From the cell containing the given text, extract its center point as [X, Y] coordinate. 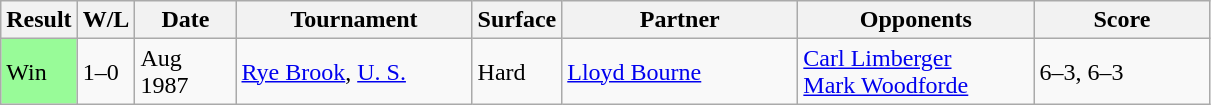
Rye Brook, U. S. [354, 72]
Tournament [354, 20]
Aug 1987 [186, 72]
Hard [517, 72]
Score [1122, 20]
Carl Limberger Mark Woodforde [916, 72]
Partner [680, 20]
Opponents [916, 20]
Date [186, 20]
Result [39, 20]
Win [39, 72]
1–0 [106, 72]
6–3, 6–3 [1122, 72]
W/L [106, 20]
Lloyd Bourne [680, 72]
Surface [517, 20]
